Pinpoint the cell where the given text exists, returning its (X, Y) midpoint coordinate. 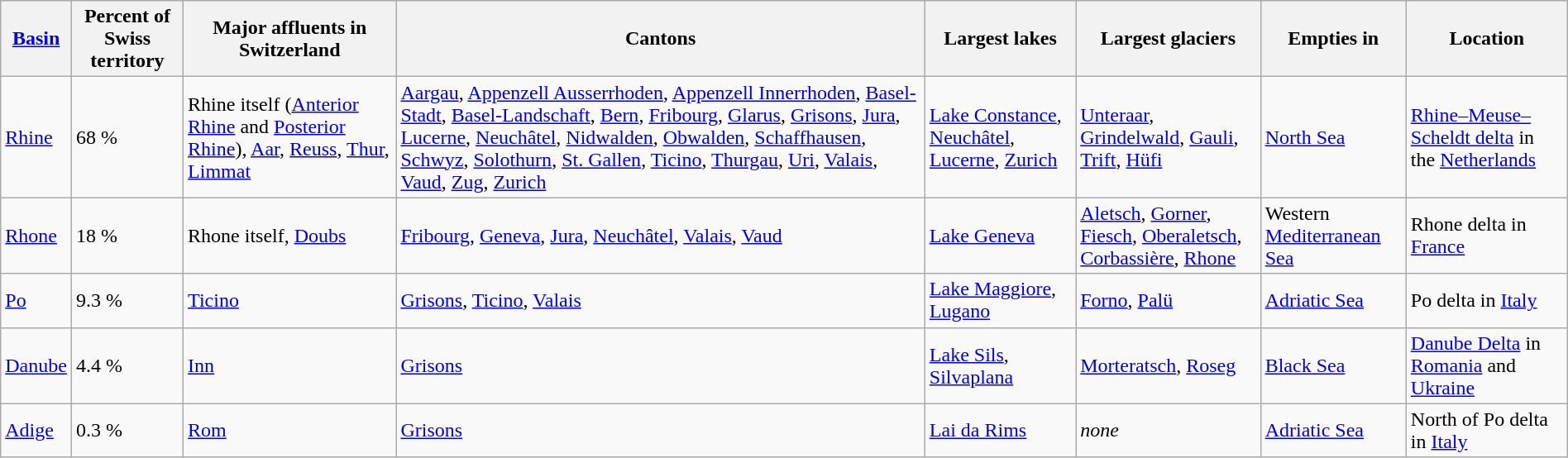
Rhine (36, 137)
Danube (36, 365)
Lake Sils, Silvaplana (1000, 365)
Rhone delta in France (1487, 236)
Lake Constance, Neuchâtel, Lucerne, Zurich (1000, 137)
Rhone itself, Doubs (289, 236)
Po delta in Italy (1487, 301)
North of Po delta in Italy (1487, 430)
Cantons (660, 39)
Rhine itself (Anterior Rhine and Posterior Rhine), Aar, Reuss, Thur, Limmat (289, 137)
Major affluents in Switzerland (289, 39)
North Sea (1333, 137)
0.3 % (127, 430)
Morteratsch, Roseg (1168, 365)
Lake Maggiore, Lugano (1000, 301)
Adige (36, 430)
Percent of Swiss territory (127, 39)
Ticino (289, 301)
Largest glaciers (1168, 39)
Rhone (36, 236)
4.4 % (127, 365)
Unteraar, Grindelwald, Gauli, Trift, Hüfi (1168, 137)
68 % (127, 137)
Po (36, 301)
Largest lakes (1000, 39)
Black Sea (1333, 365)
Rhine–Meuse–Scheldt delta in the Netherlands (1487, 137)
Basin (36, 39)
Fribourg, Geneva, Jura, Neuchâtel, Valais, Vaud (660, 236)
Aletsch, Gorner, Fiesch, Oberaletsch, Corbassière, Rhone (1168, 236)
Empties in (1333, 39)
Rom (289, 430)
Forno, Palü (1168, 301)
Location (1487, 39)
Inn (289, 365)
Danube Delta in Romania and Ukraine (1487, 365)
Lai da Rims (1000, 430)
18 % (127, 236)
none (1168, 430)
Western Mediterranean Sea (1333, 236)
Grisons, Ticino, Valais (660, 301)
9.3 % (127, 301)
Lake Geneva (1000, 236)
